Detect which cell encompasses the target text, then output its [X, Y] center coordinate. 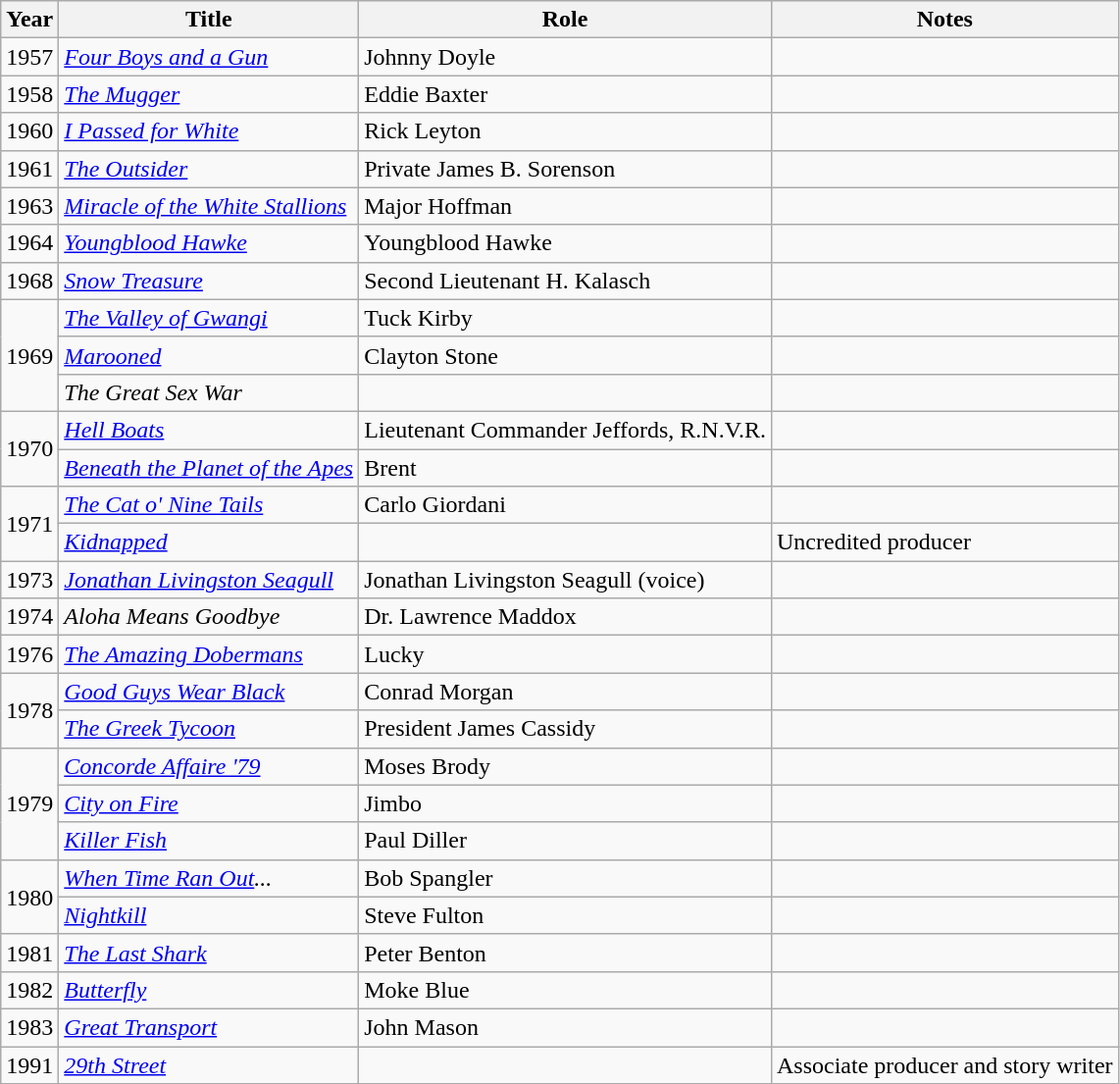
Lieutenant Commander Jeffords, R.N.V.R. [565, 430]
Rick Leyton [565, 131]
1968 [29, 281]
Brent [565, 468]
Hell Boats [209, 430]
Aloha Means Goodbye [209, 617]
Moses Brody [565, 766]
Kidnapped [209, 542]
Great Transport [209, 1027]
1976 [29, 654]
Jonathan Livingston Seagull (voice) [565, 580]
Marooned [209, 355]
Bob Spangler [565, 878]
Johnny Doyle [565, 57]
Good Guys Wear Black [209, 692]
Private James B. Sorenson [565, 169]
1971 [29, 524]
Lucky [565, 654]
Title [209, 20]
Moke Blue [565, 990]
29th Street [209, 1064]
Snow Treasure [209, 281]
Beneath the Planet of the Apes [209, 468]
Tuck Kirby [565, 318]
The Great Sex War [209, 392]
1983 [29, 1027]
Conrad Morgan [565, 692]
1958 [29, 94]
The Last Shark [209, 953]
1964 [29, 243]
The Greek Tycoon [209, 729]
Uncredited producer [944, 542]
Role [565, 20]
1960 [29, 131]
Miracle of the White Stallions [209, 206]
1982 [29, 990]
John Mason [565, 1027]
Dr. Lawrence Maddox [565, 617]
Peter Benton [565, 953]
I Passed for White [209, 131]
Four Boys and a Gun [209, 57]
Second Lieutenant H. Kalasch [565, 281]
Year [29, 20]
1991 [29, 1064]
City on Fire [209, 803]
Paul Diller [565, 841]
1973 [29, 580]
Eddie Baxter [565, 94]
The Amazing Dobermans [209, 654]
The Mugger [209, 94]
Nightkill [209, 915]
Major Hoffman [565, 206]
1957 [29, 57]
1981 [29, 953]
Carlo Giordani [565, 505]
The Valley of Gwangi [209, 318]
Killer Fish [209, 841]
When Time Ran Out... [209, 878]
1961 [29, 169]
The Outsider [209, 169]
Jonathan Livingston Seagull [209, 580]
Concorde Affaire '79 [209, 766]
1963 [29, 206]
1979 [29, 803]
Butterfly [209, 990]
Associate producer and story writer [944, 1064]
1970 [29, 448]
1978 [29, 710]
Clayton Stone [565, 355]
1980 [29, 897]
President James Cassidy [565, 729]
Jimbo [565, 803]
Steve Fulton [565, 915]
The Cat o' Nine Tails [209, 505]
1969 [29, 355]
1974 [29, 617]
Notes [944, 20]
